Locate the cell with the specified text and output its (X, Y) center coordinate. 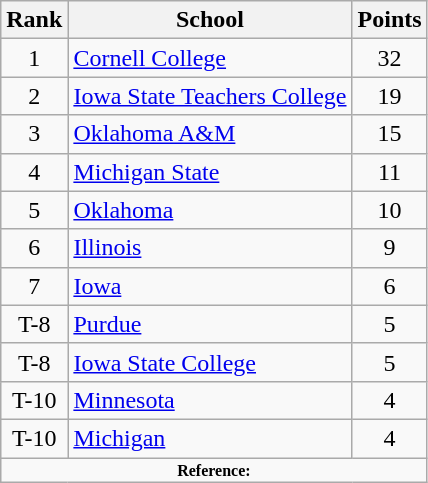
Iowa (210, 286)
Rank (34, 20)
9 (390, 248)
3 (34, 134)
Points (390, 20)
10 (390, 210)
Purdue (210, 324)
Reference: (214, 470)
32 (390, 58)
Michigan State (210, 172)
Cornell College (210, 58)
Minnesota (210, 400)
11 (390, 172)
Oklahoma A&M (210, 134)
School (210, 20)
Illinois (210, 248)
Michigan (210, 438)
1 (34, 58)
Oklahoma (210, 210)
15 (390, 134)
Iowa State Teachers College (210, 96)
Iowa State College (210, 362)
19 (390, 96)
2 (34, 96)
7 (34, 286)
